Provide the [x, y] coordinate of the cell's center where the given text is located.  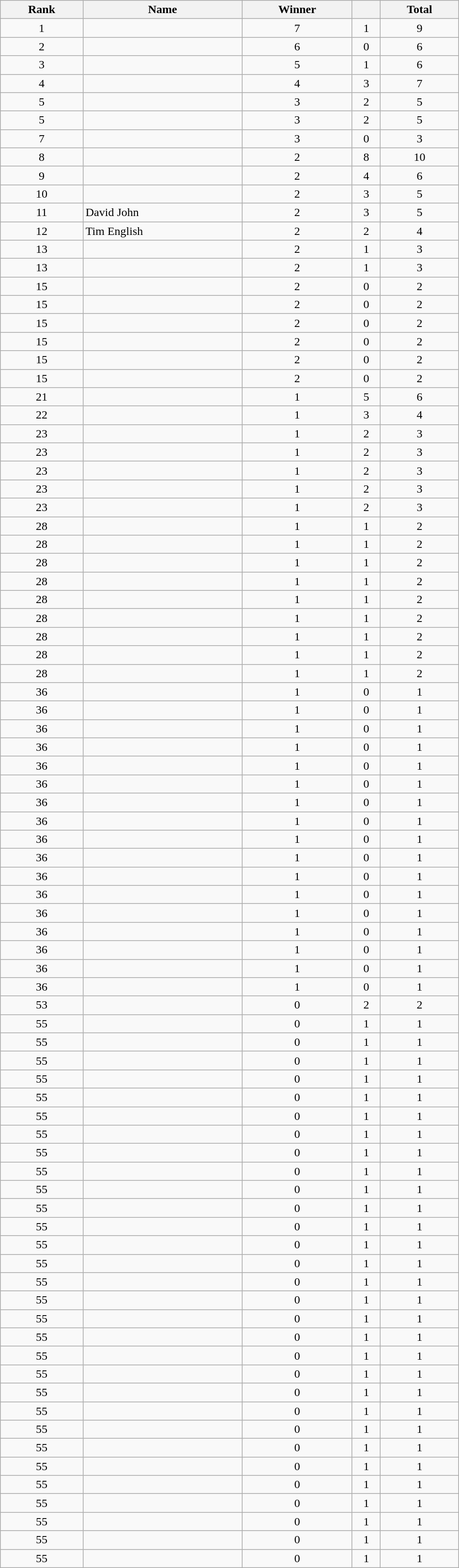
11 [42, 212]
Tim English [163, 231]
12 [42, 231]
21 [42, 397]
Rank [42, 10]
Name [163, 10]
Winner [297, 10]
22 [42, 415]
53 [42, 1005]
Total [419, 10]
David John [163, 212]
